Capture the cell that displays the provided text and extract its [X, Y] central coordinate. 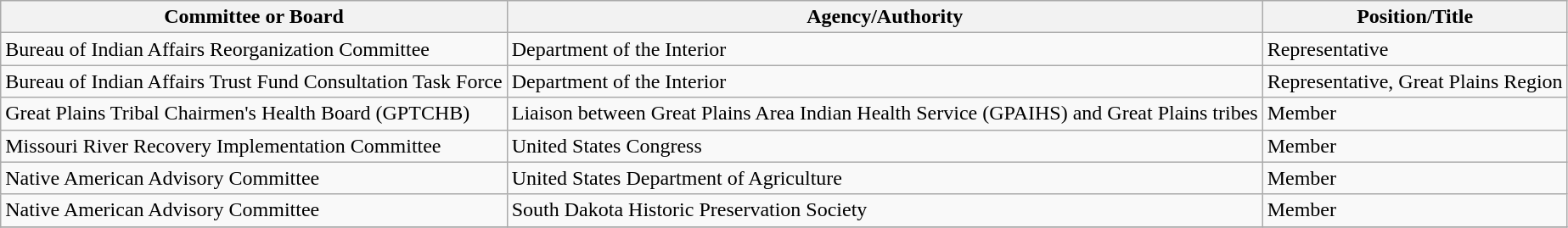
Liaison between Great Plains Area Indian Health Service (GPAIHS) and Great Plains tribes [885, 114]
Missouri River Recovery Implementation Committee [254, 146]
Bureau of Indian Affairs Trust Fund Consultation Task Force [254, 81]
United States Congress [885, 146]
Agency/Authority [885, 17]
Position/Title [1414, 17]
Bureau of Indian Affairs Reorganization Committee [254, 49]
Representative [1414, 49]
South Dakota Historic Preservation Society [885, 210]
United States Department of Agriculture [885, 178]
Committee or Board [254, 17]
Representative, Great Plains Region [1414, 81]
Great Plains Tribal Chairmen's Health Board (GPTCHB) [254, 114]
